Return (X, Y) of the center of cell containing provided text 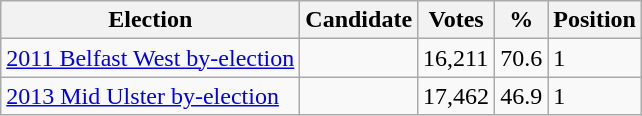
2011 Belfast West by-election (150, 58)
16,211 (456, 58)
% (522, 20)
70.6 (522, 58)
Election (150, 20)
17,462 (456, 96)
46.9 (522, 96)
Candidate (359, 20)
2013 Mid Ulster by-election (150, 96)
Position (595, 20)
Votes (456, 20)
